Pinpoint the cell where the given text exists, returning its [X, Y] midpoint coordinate. 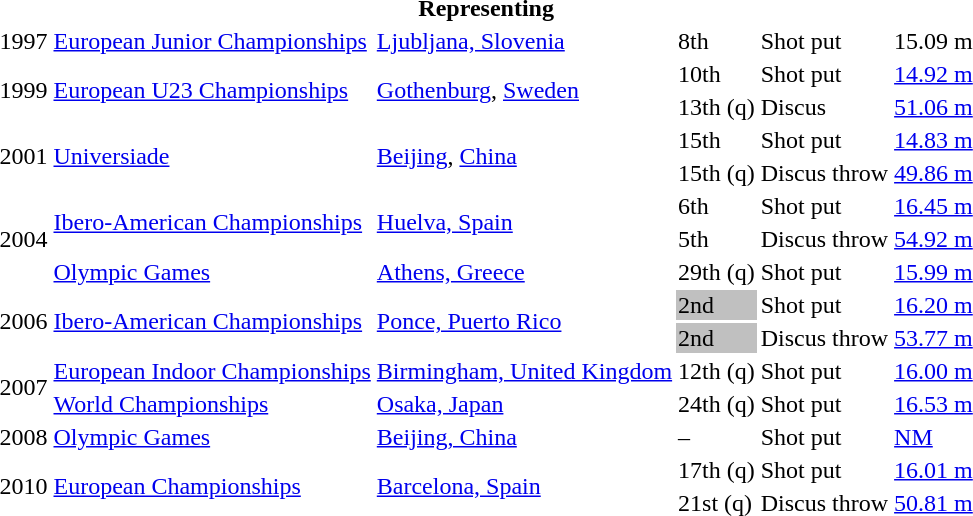
10th [717, 74]
European Indoor Championships [212, 371]
Huelva, Spain [524, 222]
European U23 Championships [212, 90]
24th (q) [717, 404]
European Junior Championships [212, 41]
Gothenburg, Sweden [524, 90]
– [717, 437]
8th [717, 41]
Birmingham, United Kingdom [524, 371]
World Championships [212, 404]
Ljubljana, Slovenia [524, 41]
17th (q) [717, 470]
Discus [824, 107]
Osaka, Japan [524, 404]
15th (q) [717, 173]
15th [717, 140]
Ponce, Puerto Rico [524, 322]
Universiade [212, 156]
6th [717, 206]
12th (q) [717, 371]
5th [717, 239]
29th (q) [717, 272]
13th (q) [717, 107]
Athens, Greece [524, 272]
